Search for the cell housing the specified text and yield its (X, Y) center coordinate. 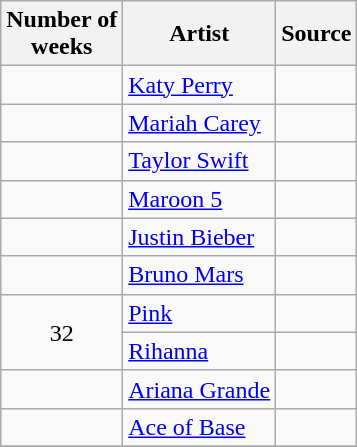
Justin Bieber (200, 237)
Mariah Carey (200, 123)
Number of weeks (62, 34)
Artist (200, 34)
Ariana Grande (200, 389)
Source (316, 34)
Katy Perry (200, 85)
Pink (200, 313)
Ace of Base (200, 427)
Bruno Mars (200, 275)
Rihanna (200, 351)
Taylor Swift (200, 161)
Maroon 5 (200, 199)
32 (62, 332)
